Return the [x, y] coordinate for the center point of the cell that contains the specified text.  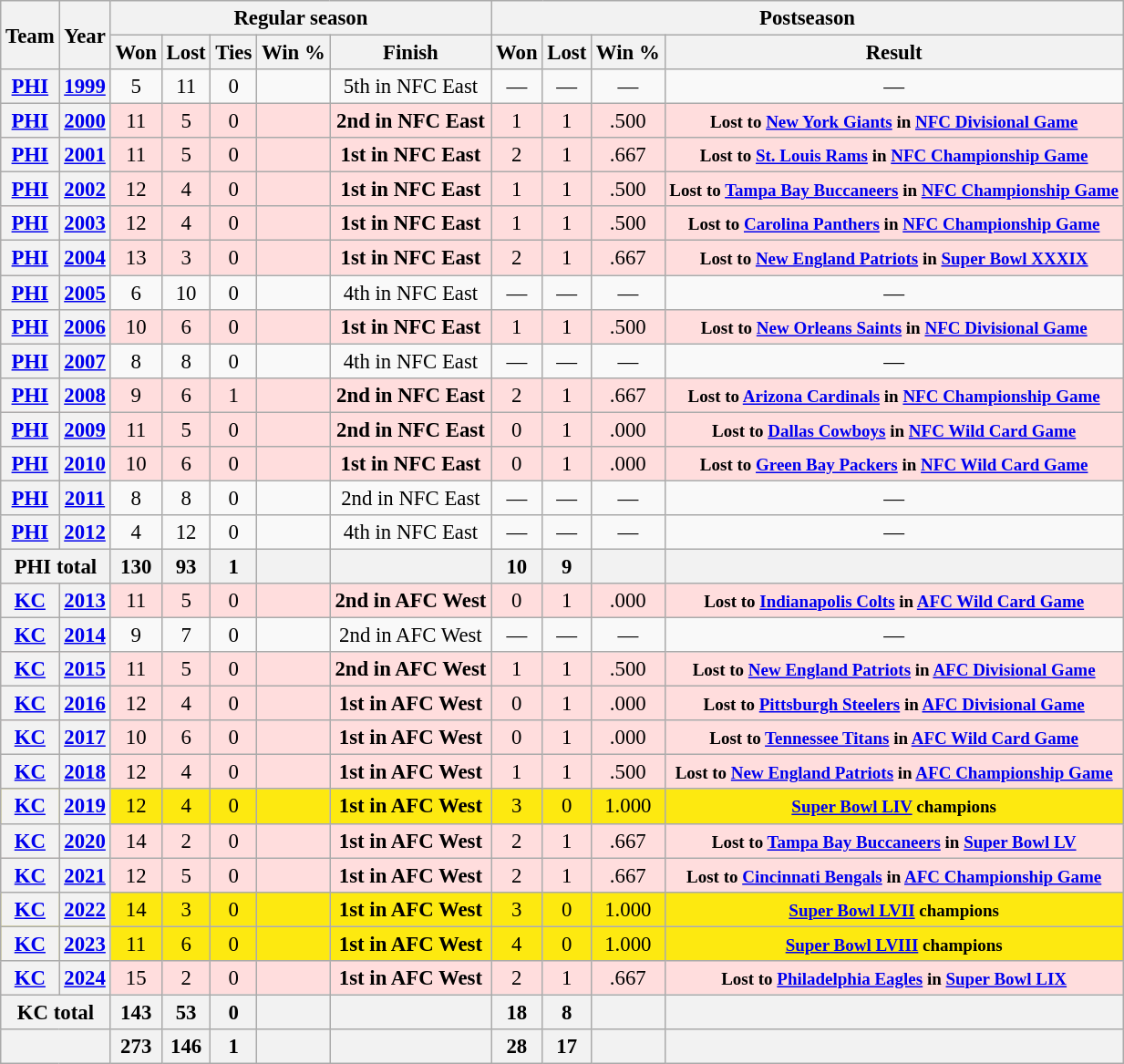
Lost to Dallas Cowboys in NFC Wild Card Game [893, 429]
2008 [85, 395]
Lost to New England Patriots in AFC Divisional Game [893, 669]
28 [517, 1047]
PHI total [56, 566]
2021 [85, 875]
Ties [233, 53]
53 [186, 1012]
2018 [85, 772]
2007 [85, 361]
Lost to New Orleans Saints in NFC Divisional Game [893, 326]
Super Bowl LIV champions [893, 807]
2005 [85, 293]
15 [136, 978]
Team [30, 35]
2023 [85, 944]
2016 [85, 704]
2024 [85, 978]
2013 [85, 601]
2006 [85, 326]
Year [85, 35]
Lost to St. Louis Rams in NFC Championship Game [893, 155]
2022 [85, 909]
2012 [85, 532]
2019 [85, 807]
Finish [410, 53]
Lost to Tampa Bay Buccaneers in NFC Championship Game [893, 190]
2004 [85, 258]
2020 [85, 841]
KC total [56, 1012]
Postseason [808, 18]
Lost to Arizona Cardinals in NFC Championship Game [893, 395]
Lost to Green Bay Packers in NFC Wild Card Game [893, 464]
Lost to Indianapolis Colts in AFC Wild Card Game [893, 601]
2017 [85, 738]
130 [136, 566]
Lost to Pittsburgh Steelers in AFC Divisional Game [893, 704]
2015 [85, 669]
Lost to Cincinnati Bengals in AFC Championship Game [893, 875]
146 [186, 1047]
Lost to New England Patriots in Super Bowl XXXIX [893, 258]
2000 [85, 121]
2003 [85, 223]
Lost to New York Giants in NFC Divisional Game [893, 121]
Lost to Philadelphia Eagles in Super Bowl LIX [893, 978]
93 [186, 566]
Lost to Tampa Bay Buccaneers in Super Bowl LV [893, 841]
Lost to New England Patriots in AFC Championship Game [893, 772]
Lost to Tennessee Titans in AFC Wild Card Game [893, 738]
Regular season [301, 18]
1999 [85, 87]
143 [136, 1012]
5th in NFC East [410, 87]
2014 [85, 635]
2010 [85, 464]
Lost to Carolina Panthers in NFC Championship Game [893, 223]
2002 [85, 190]
Super Bowl LVII champions [893, 909]
273 [136, 1047]
13 [136, 258]
18 [517, 1012]
Super Bowl LVIII champions [893, 944]
Result [893, 53]
2011 [85, 498]
2009 [85, 429]
2001 [85, 155]
7 [186, 635]
17 [567, 1047]
